Return the (X, Y) coordinate for the center point of the cell that contains the specified text.  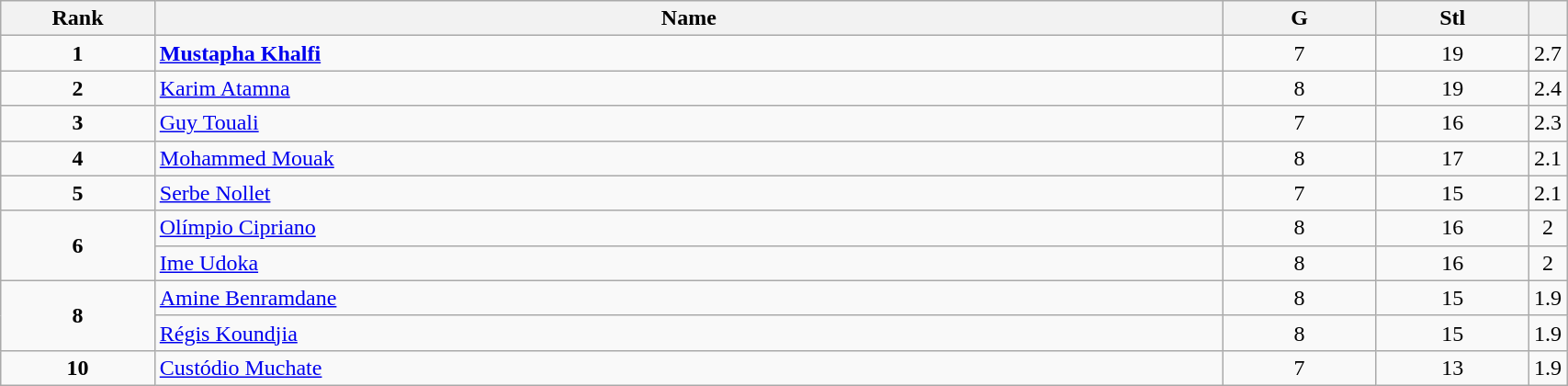
Mustapha Khalfi (689, 53)
3 (78, 123)
2.4 (1549, 88)
10 (78, 368)
Régis Koundjia (689, 333)
Karim Atamna (689, 88)
Mohammed Mouak (689, 158)
Stl (1453, 18)
Rank (78, 18)
Custódio Muchate (689, 368)
13 (1453, 368)
6 (78, 245)
Name (689, 18)
Ime Udoka (689, 263)
Amine Benramdane (689, 298)
2.7 (1549, 53)
Olímpio Cipriano (689, 228)
4 (78, 158)
17 (1453, 158)
G (1299, 18)
5 (78, 193)
Guy Touali (689, 123)
2.3 (1549, 123)
1 (78, 53)
Serbe Nollet (689, 193)
